Find where the given text appears and provide that cell's center as (X, Y) coordinate. 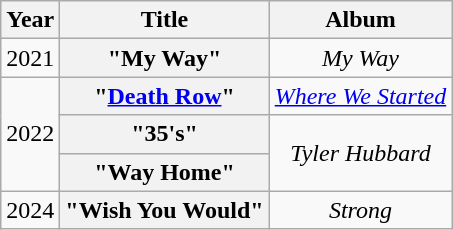
Album (360, 20)
"Way Home" (164, 172)
Tyler Hubbard (360, 153)
"Wish You Would" (164, 210)
Year (30, 20)
2024 (30, 210)
"35's" (164, 134)
Where We Started (360, 96)
Title (164, 20)
2021 (30, 58)
2022 (30, 134)
My Way (360, 58)
Strong (360, 210)
"Death Row" (164, 96)
"My Way" (164, 58)
